For the text-containing cell, return its midpoint in [X, Y] coordinate format. 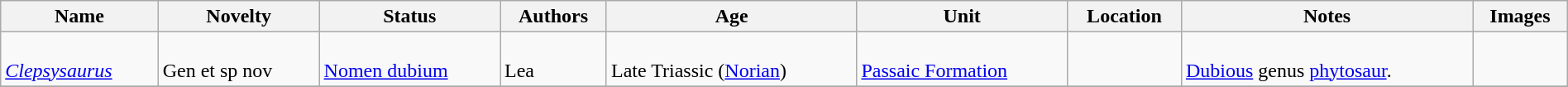
Unit [963, 17]
Late Triassic (Norian) [731, 60]
Novelty [238, 17]
Status [409, 17]
Notes [1327, 17]
Nomen dubium [409, 60]
Gen et sp nov [238, 60]
Images [1520, 17]
Lea [552, 60]
Authors [552, 17]
Age [731, 17]
Dubious genus phytosaur. [1327, 60]
Name [79, 17]
Clepsysaurus [79, 60]
Passaic Formation [963, 60]
Location [1124, 17]
